Find where the given text appears and provide that cell's center as (x, y) coordinate. 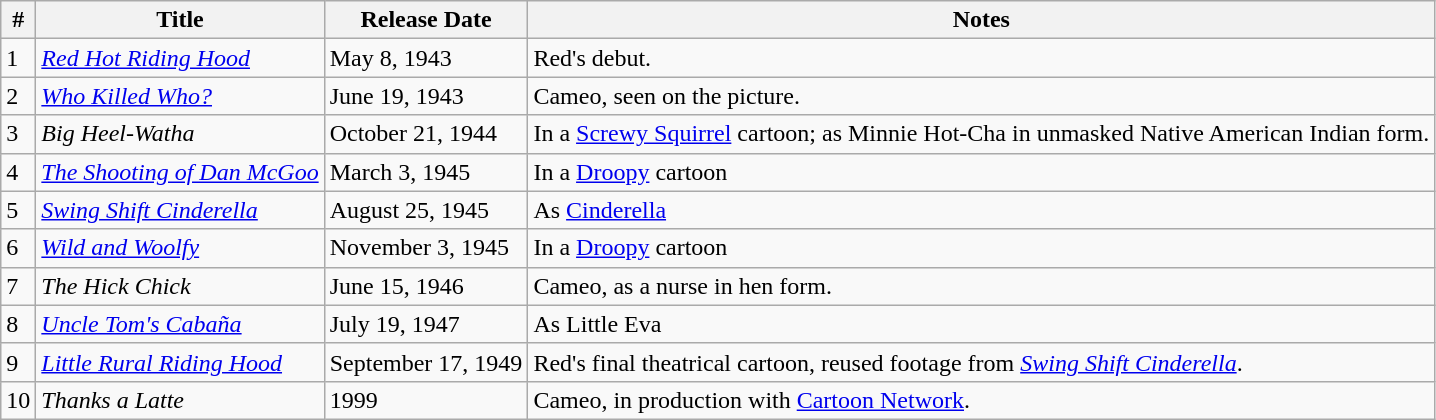
5 (18, 210)
9 (18, 362)
Cameo, in production with Cartoon Network. (982, 400)
10 (18, 400)
The Shooting of Dan McGoo (180, 172)
8 (18, 324)
September 17, 1949 (426, 362)
3 (18, 134)
The Hick Chick (180, 286)
Who Killed Who? (180, 96)
Big Heel-Watha (180, 134)
July 19, 1947 (426, 324)
Red's final theatrical cartoon, reused footage from Swing Shift Cinderella. (982, 362)
August 25, 1945 (426, 210)
4 (18, 172)
Release Date (426, 20)
In a Screwy Squirrel cartoon; as Minnie Hot-Cha in unmasked Native American Indian form. (982, 134)
June 19, 1943 (426, 96)
October 21, 1944 (426, 134)
Cameo, seen on the picture. (982, 96)
# (18, 20)
Red's debut. (982, 58)
1 (18, 58)
November 3, 1945 (426, 248)
As Cinderella (982, 210)
Thanks a Latte (180, 400)
As Little Eva (982, 324)
1999 (426, 400)
May 8, 1943 (426, 58)
Title (180, 20)
Wild and Woolfy (180, 248)
7 (18, 286)
Swing Shift Cinderella (180, 210)
2 (18, 96)
Uncle Tom's Cabaña (180, 324)
Notes (982, 20)
Little Rural Riding Hood (180, 362)
March 3, 1945 (426, 172)
Cameo, as a nurse in hen form. (982, 286)
Red Hot Riding Hood (180, 58)
6 (18, 248)
June 15, 1946 (426, 286)
